Scan for the cell matching the given text and deliver its (X, Y) coordinate at center. 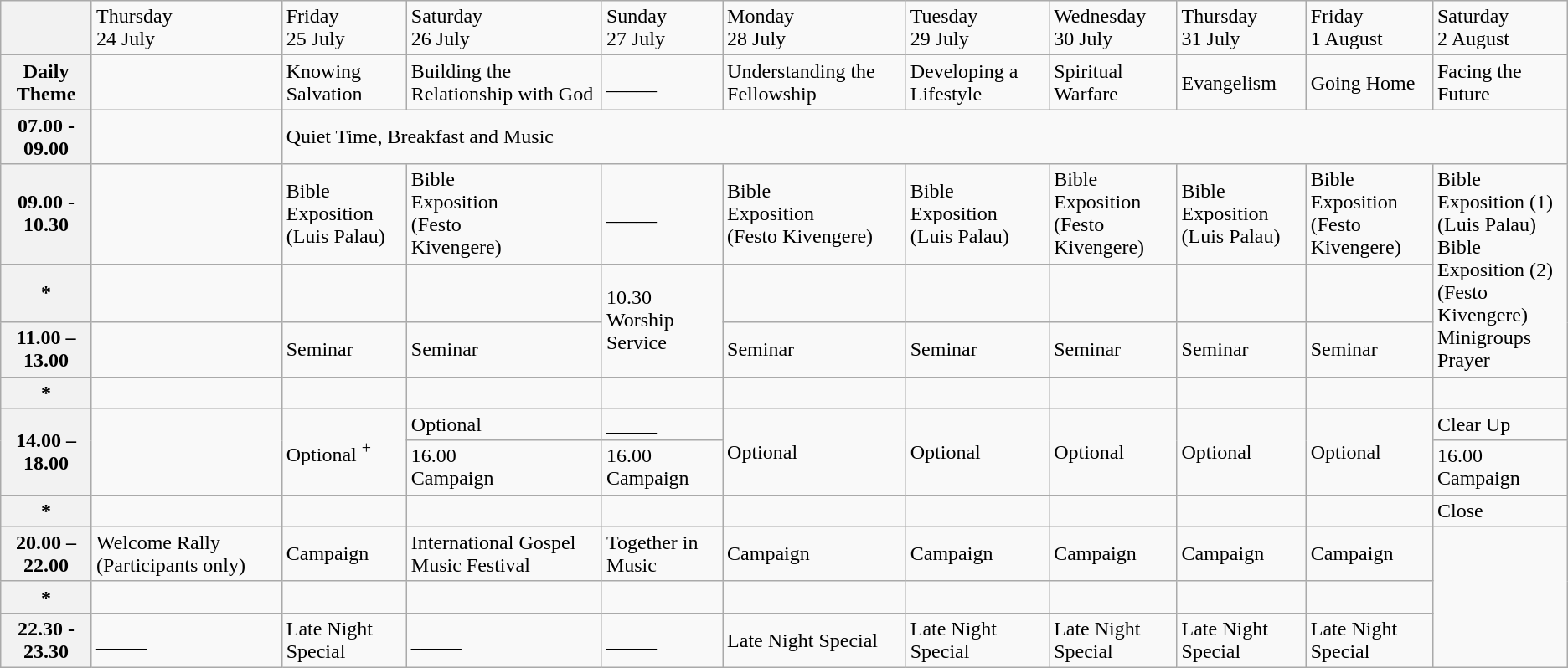
Welcome Rally (Participants only) (186, 554)
Wednesday30 July (1113, 28)
Going Home (1369, 82)
International Gospel Music Festival (504, 554)
20.00 –22.00 (47, 554)
Facing theFuture (1499, 82)
Thursday31 July (1241, 28)
Optional + (343, 452)
Understanding the Fellowship (814, 82)
Tuesday29 July (977, 28)
Friday1 August (1369, 28)
Building the Relationship with God (504, 82)
10.30Worship Service (662, 320)
SpiritualWarfare (1113, 82)
Saturday2 August (1499, 28)
Thursday24 July (186, 28)
14.00 –18.00 (47, 452)
Friday25 July (343, 28)
Sunday27 July (662, 28)
11.00 –13.00 (47, 350)
Close (1499, 511)
KnowingSalvation (343, 82)
Clear Up (1499, 424)
BibleExposition(FestoKivengere) (504, 214)
Saturday26 July (504, 28)
Daily Theme (47, 82)
Monday28 July (814, 28)
Together in Music (662, 554)
22.30 -23.30 (47, 640)
Developing a Lifestyle (977, 82)
BibleExposition (1)(Luis Palau)Bible Exposition (2)(Festo Kivengere)Minigroups Prayer (1499, 270)
Quiet Time, Breakfast and Music (925, 137)
09.00 -10.30 (47, 214)
Evangelism (1241, 82)
07.00 -09.00 (47, 137)
